Scan for the cell matching the given text and deliver its [x, y] coordinate at center. 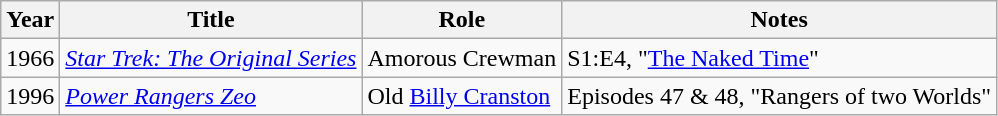
Star Trek: The Original Series [211, 58]
Old Billy Cranston [462, 96]
Title [211, 20]
Amorous Crewman [462, 58]
Notes [780, 20]
Role [462, 20]
Power Rangers Zeo [211, 96]
1966 [30, 58]
1996 [30, 96]
S1:E4, "The Naked Time" [780, 58]
Year [30, 20]
Episodes 47 & 48, "Rangers of two Worlds" [780, 96]
